Extract the [x, y] coordinate from the center of the cell holding the provided text.  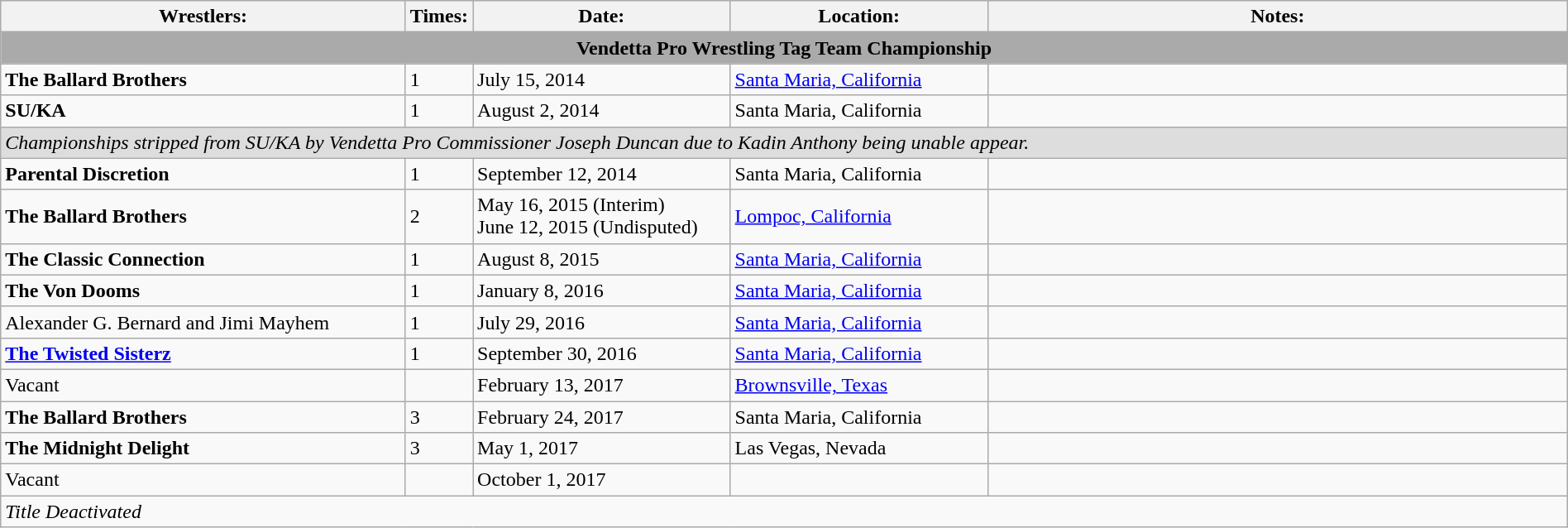
February 13, 2017 [602, 385]
The Von Dooms [203, 290]
SU/KA [203, 111]
Notes: [1277, 17]
Location: [858, 17]
Lompoc, California [858, 217]
October 1, 2017 [602, 480]
The Twisted Sisterz [203, 353]
August 2, 2014 [602, 111]
July 29, 2016 [602, 322]
Title Deactivated [784, 511]
Vendetta Pro Wrestling Tag Team Championship [784, 48]
The Classic Connection [203, 259]
May 16, 2015 (Interim)June 12, 2015 (Undisputed) [602, 217]
July 15, 2014 [602, 79]
May 1, 2017 [602, 449]
Las Vegas, Nevada [858, 449]
2 [438, 217]
January 8, 2016 [602, 290]
August 8, 2015 [602, 259]
Date: [602, 17]
Alexander G. Bernard and Jimi Mayhem [203, 322]
Wrestlers: [203, 17]
Brownsville, Texas [858, 385]
Championships stripped from SU/KA by Vendetta Pro Commissioner Joseph Duncan due to Kadin Anthony being unable appear. [784, 142]
September 12, 2014 [602, 174]
September 30, 2016 [602, 353]
The Midnight Delight [203, 449]
Times: [438, 17]
Parental Discretion [203, 174]
February 24, 2017 [602, 416]
